Pinpoint the cell where the given text exists, returning its [X, Y] midpoint coordinate. 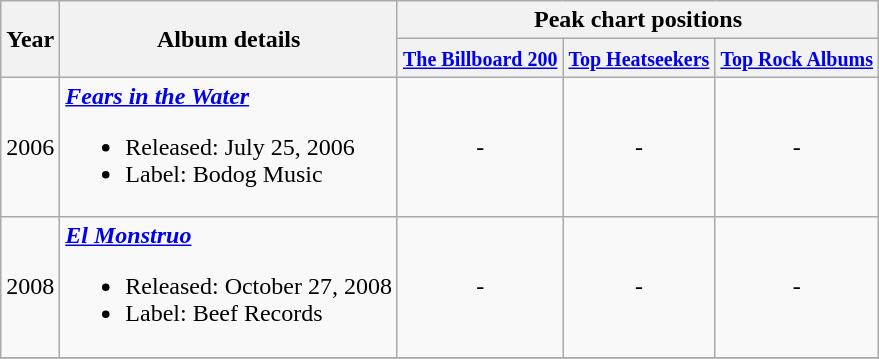
Fears in the Water Released: July 25, 2006Label: Bodog Music [229, 147]
Album details [229, 39]
2008 [30, 287]
The Billboard 200 [480, 58]
Peak chart positions [638, 20]
2006 [30, 147]
Year [30, 39]
Top Rock Albums [797, 58]
El MonstruoReleased: October 27, 2008Label: Beef Records [229, 287]
Top Heatseekers [639, 58]
